Find where the given text appears and provide that cell's center as (x, y) coordinate. 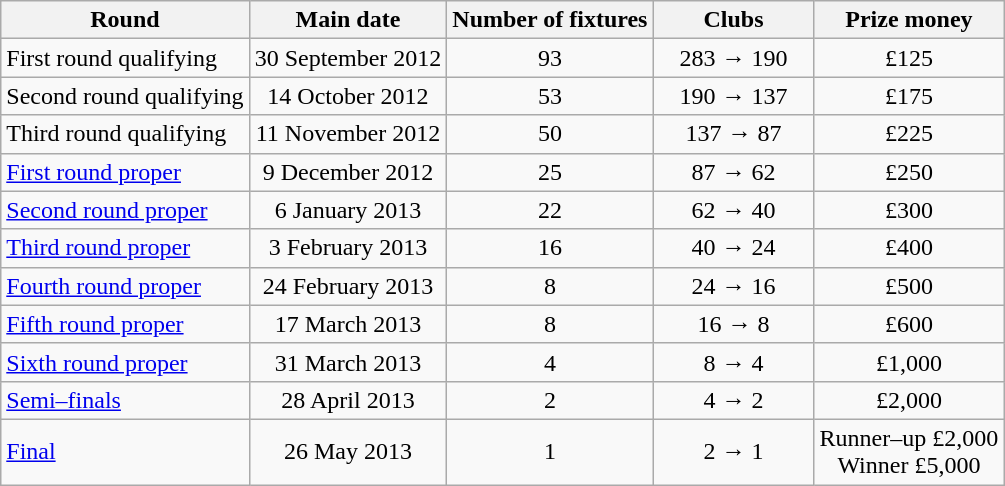
£125 (909, 58)
24 February 2013 (348, 286)
40 → 24 (734, 248)
Final (125, 452)
Runner–up £2,000Winner £5,000 (909, 452)
Third round proper (125, 248)
£225 (909, 134)
Sixth round proper (125, 362)
24 → 16 (734, 286)
Main date (348, 20)
25 (550, 172)
2 (550, 400)
8 → 4 (734, 362)
17 March 2013 (348, 324)
50 (550, 134)
Second round qualifying (125, 96)
22 (550, 210)
4 → 2 (734, 400)
1 (550, 452)
283 → 190 (734, 58)
£600 (909, 324)
9 December 2012 (348, 172)
£1,000 (909, 362)
26 May 2013 (348, 452)
30 September 2012 (348, 58)
16 (550, 248)
137 → 87 (734, 134)
First round qualifying (125, 58)
Third round qualifying (125, 134)
£250 (909, 172)
£500 (909, 286)
Prize money (909, 20)
93 (550, 58)
3 February 2013 (348, 248)
Clubs (734, 20)
11 November 2012 (348, 134)
87 → 62 (734, 172)
Second round proper (125, 210)
14 October 2012 (348, 96)
Number of fixtures (550, 20)
16 → 8 (734, 324)
First round proper (125, 172)
190 → 137 (734, 96)
31 March 2013 (348, 362)
6 January 2013 (348, 210)
Fourth round proper (125, 286)
£400 (909, 248)
53 (550, 96)
Semi–finals (125, 400)
28 April 2013 (348, 400)
62 → 40 (734, 210)
2 → 1 (734, 452)
Fifth round proper (125, 324)
4 (550, 362)
£175 (909, 96)
£2,000 (909, 400)
Round (125, 20)
£300 (909, 210)
